Provide the (X, Y) coordinate of the cell's center where the given text is located.  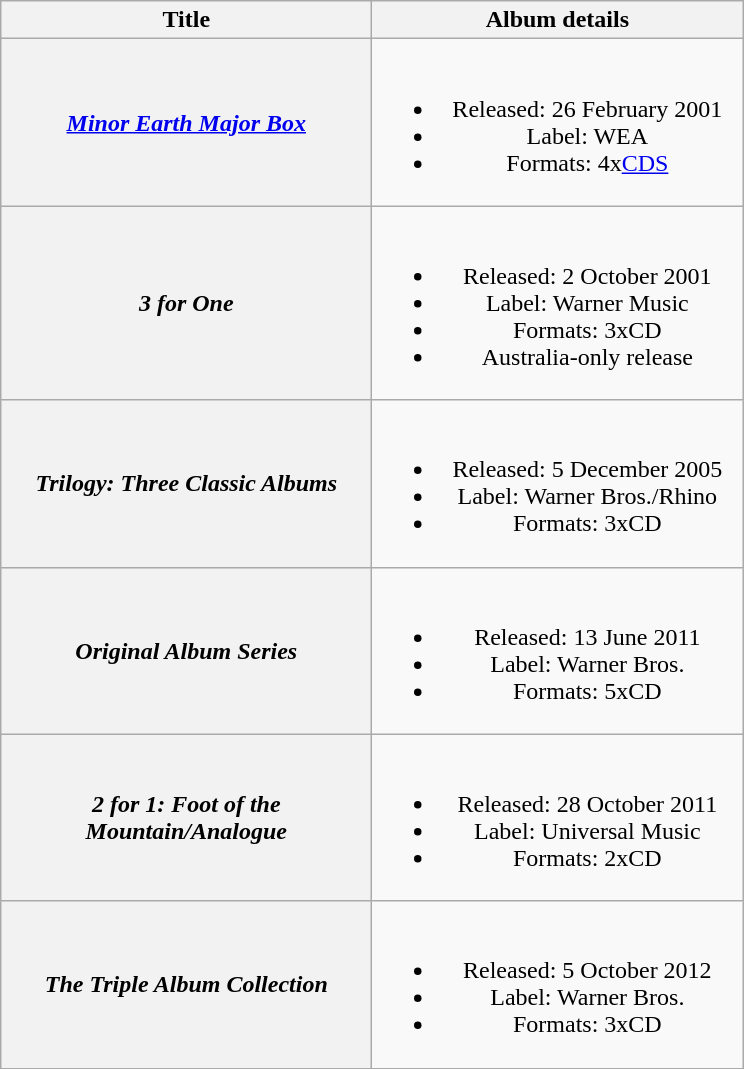
2 for 1: Foot of the Mountain/Analogue (186, 818)
Released: 2 October 2001Label: Warner MusicFormats: 3xCDAustralia-only release (558, 303)
The Triple Album Collection (186, 984)
Released: 13 June 2011Label: Warner Bros.Formats: 5xCD (558, 650)
Released: 5 October 2012Label: Warner Bros.Formats: 3xCD (558, 984)
Trilogy: Three Classic Albums (186, 484)
Album details (558, 20)
Released: 5 December 2005Label: Warner Bros./RhinoFormats: 3xCD (558, 484)
3 for One (186, 303)
Released: 26 February 2001Label: WEAFormats: 4xCDS (558, 122)
Title (186, 20)
Released: 28 October 2011Label: Universal MusicFormats: 2xCD (558, 818)
Original Album Series (186, 650)
Minor Earth Major Box (186, 122)
